Extract the [X, Y] coordinate from the center of the cell holding the provided text.  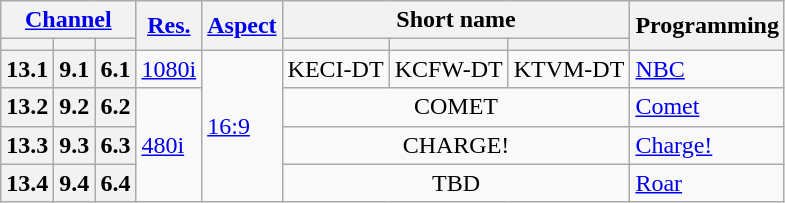
9.1 [74, 69]
13.2 [28, 107]
NBC [708, 69]
COMET [456, 107]
9.4 [74, 183]
Charge! [708, 145]
480i [169, 145]
Channel [68, 20]
Aspect [242, 26]
KECI-DT [336, 69]
9.2 [74, 107]
9.3 [74, 145]
6.1 [116, 69]
Short name [456, 20]
6.3 [116, 145]
13.3 [28, 145]
13.1 [28, 69]
CHARGE! [456, 145]
Res. [169, 26]
TBD [456, 183]
6.4 [116, 183]
6.2 [116, 107]
13.4 [28, 183]
KCFW-DT [448, 69]
KTVM-DT [569, 69]
Comet [708, 107]
16:9 [242, 126]
Programming [708, 26]
Roar [708, 183]
1080i [169, 69]
